For the text-containing cell, return its midpoint in (x, y) coordinate format. 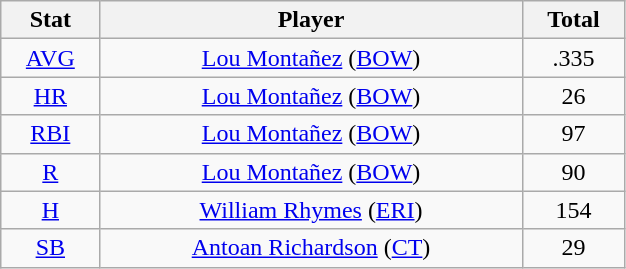
26 (574, 96)
RBI (50, 134)
154 (574, 210)
90 (574, 172)
Player (311, 20)
Antoan Richardson (CT) (311, 248)
.335 (574, 58)
H (50, 210)
Stat (50, 20)
SB (50, 248)
HR (50, 96)
AVG (50, 58)
97 (574, 134)
Total (574, 20)
William Rhymes (ERI) (311, 210)
R (50, 172)
29 (574, 248)
